Search for the cell housing the specified text and yield its [X, Y] center coordinate. 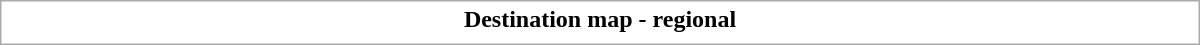
Destination map - regional [600, 19]
